For the text-containing cell, return its midpoint in [X, Y] coordinate format. 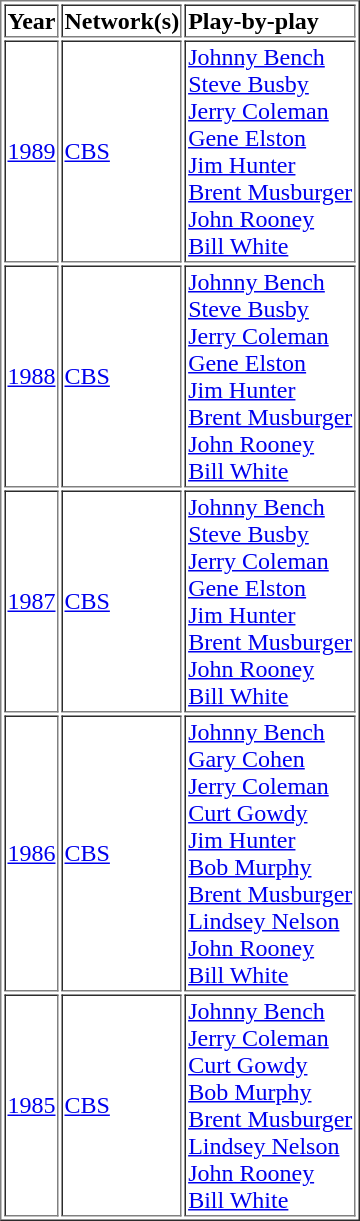
1986 [31, 854]
Johnny BenchJerry ColemanCurt GowdyBob MurphyBrent MusburgerLindsey NelsonJohn RooneyBill White [270, 1105]
Play-by-play [270, 20]
1988 [31, 377]
Year [31, 20]
1985 [31, 1105]
Johnny BenchGary CohenJerry ColemanCurt GowdyJim HunterBob MurphyBrent MusburgerLindsey NelsonJohn RooneyBill White [270, 854]
1987 [31, 601]
Network(s) [122, 20]
1989 [31, 151]
